Extract the [x, y] coordinate from the center of the cell holding the provided text.  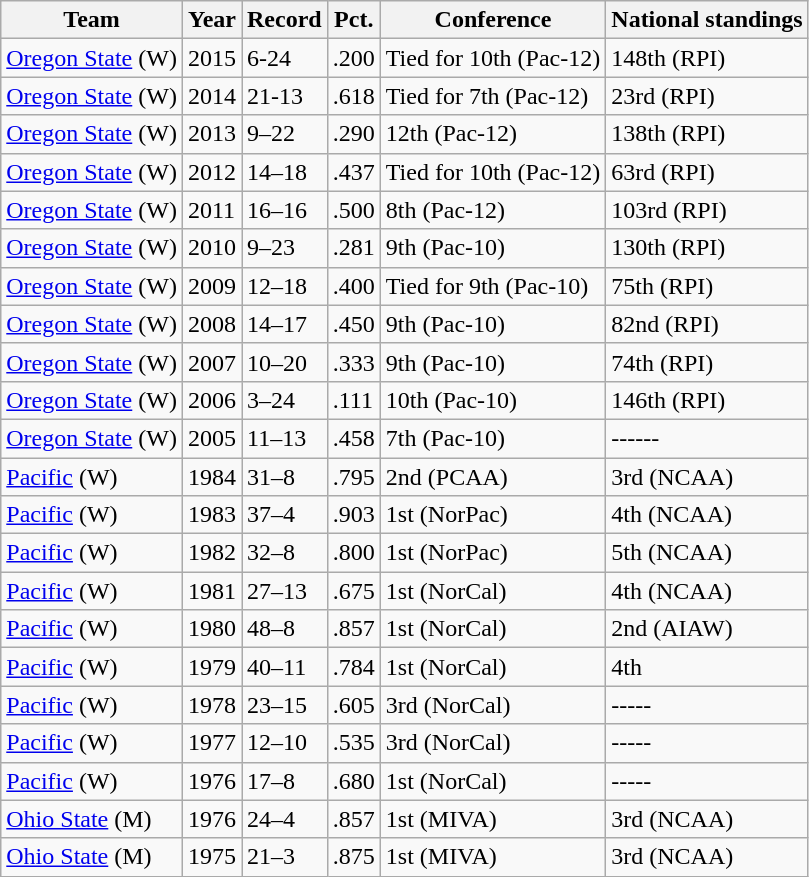
2014 [212, 96]
1980 [212, 629]
1981 [212, 591]
Year [212, 20]
148th (RPI) [707, 58]
32–8 [285, 553]
------ [707, 438]
National standings [707, 20]
14–17 [285, 324]
1978 [212, 705]
146th (RPI) [707, 400]
.111 [354, 400]
.605 [354, 705]
.281 [354, 248]
27–13 [285, 591]
4th [707, 667]
2006 [212, 400]
2nd (PCAA) [492, 477]
Tied for 7th (Pac-12) [492, 96]
9–22 [285, 134]
2015 [212, 58]
16–16 [285, 210]
138th (RPI) [707, 134]
.795 [354, 477]
.290 [354, 134]
23rd (RPI) [707, 96]
.500 [354, 210]
.680 [354, 781]
1975 [212, 857]
6-24 [285, 58]
10th (Pac-10) [492, 400]
3–24 [285, 400]
Pct. [354, 20]
31–8 [285, 477]
2013 [212, 134]
11–13 [285, 438]
.400 [354, 286]
9–23 [285, 248]
.800 [354, 553]
12th (Pac-12) [492, 134]
1984 [212, 477]
5th (NCAA) [707, 553]
21-13 [285, 96]
74th (RPI) [707, 362]
48–8 [285, 629]
37–4 [285, 515]
.784 [354, 667]
1982 [212, 553]
23–15 [285, 705]
Record [285, 20]
.903 [354, 515]
10–20 [285, 362]
2008 [212, 324]
2009 [212, 286]
.333 [354, 362]
7th (Pac-10) [492, 438]
.200 [354, 58]
.875 [354, 857]
2012 [212, 172]
1977 [212, 743]
63rd (RPI) [707, 172]
130th (RPI) [707, 248]
2nd (AIAW) [707, 629]
2011 [212, 210]
.618 [354, 96]
1983 [212, 515]
.675 [354, 591]
.437 [354, 172]
40–11 [285, 667]
.458 [354, 438]
21–3 [285, 857]
14–18 [285, 172]
17–8 [285, 781]
2005 [212, 438]
103rd (RPI) [707, 210]
2007 [212, 362]
2010 [212, 248]
1979 [212, 667]
24–4 [285, 819]
.450 [354, 324]
.535 [354, 743]
12–10 [285, 743]
82nd (RPI) [707, 324]
Team [92, 20]
12–18 [285, 286]
Tied for 9th (Pac-10) [492, 286]
75th (RPI) [707, 286]
8th (Pac-12) [492, 210]
Conference [492, 20]
